Provide the [x, y] coordinate of the cell's center where the given text is located.  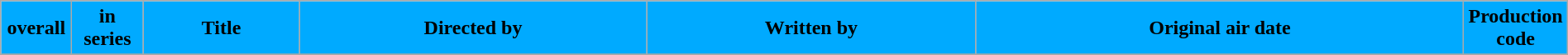
Directed by [473, 28]
in series [108, 28]
Title [222, 28]
overall [36, 28]
Production code [1515, 28]
Original air date [1220, 28]
Written by [811, 28]
